Detect which cell encompasses the target text, then output its (x, y) center coordinate. 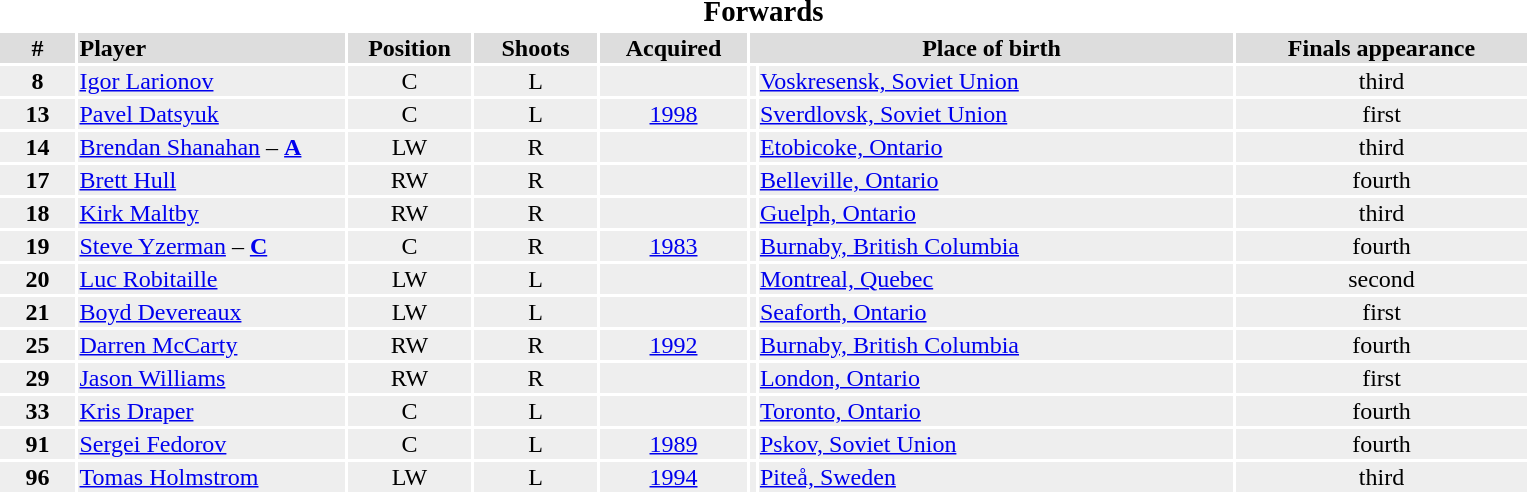
Luc Robitaille (212, 279)
Jason Williams (212, 378)
Seaforth, Ontario (996, 312)
21 (38, 312)
Player (212, 48)
London, Ontario (996, 378)
Montreal, Quebec (996, 279)
Tomas Holmstrom (212, 477)
17 (38, 180)
Place of birth (992, 48)
13 (38, 114)
second (1382, 279)
Sergei Fedorov (212, 444)
Boyd Devereaux (212, 312)
8 (38, 81)
Toronto, Ontario (996, 411)
Steve Yzerman – C (212, 246)
Kris Draper (212, 411)
25 (38, 345)
1994 (674, 477)
Brett Hull (212, 180)
Acquired (674, 48)
96 (38, 477)
Belleville, Ontario (996, 180)
1989 (674, 444)
Voskresensk, Soviet Union (996, 81)
1998 (674, 114)
Brendan Shanahan – A (212, 147)
91 (38, 444)
Piteå, Sweden (996, 477)
1992 (674, 345)
Pavel Datsyuk (212, 114)
Sverdlovsk, Soviet Union (996, 114)
14 (38, 147)
Finals appearance (1382, 48)
19 (38, 246)
Igor Larionov (212, 81)
Kirk Maltby (212, 213)
Darren McCarty (212, 345)
Pskov, Soviet Union (996, 444)
29 (38, 378)
1983 (674, 246)
Guelph, Ontario (996, 213)
18 (38, 213)
20 (38, 279)
33 (38, 411)
# (38, 48)
Shoots (536, 48)
Position (410, 48)
Etobicoke, Ontario (996, 147)
